From the cell containing the given text, extract its center point as [x, y] coordinate. 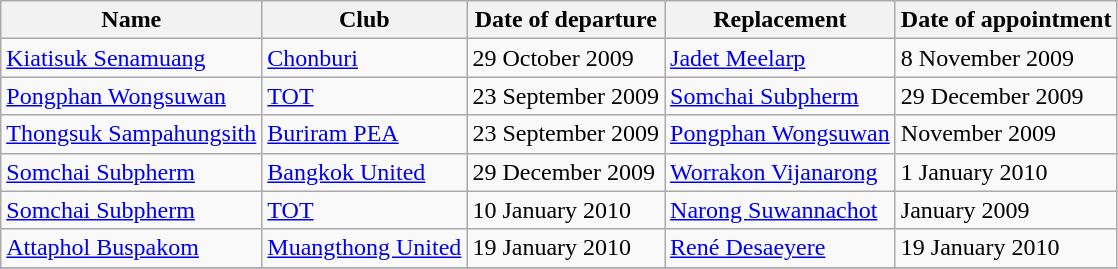
Buriram PEA [364, 134]
Muangthong United [364, 248]
Bangkok United [364, 172]
Kiatisuk Senamuang [132, 58]
January 2009 [1006, 210]
Narong Suwannachot [780, 210]
Attaphol Buspakom [132, 248]
Date of departure [566, 20]
Chonburi [364, 58]
29 October 2009 [566, 58]
November 2009 [1006, 134]
Replacement [780, 20]
Date of appointment [1006, 20]
Thongsuk Sampahungsith [132, 134]
Club [364, 20]
René Desaeyere [780, 248]
10 January 2010 [566, 210]
Jadet Meelarp [780, 58]
Name [132, 20]
Worrakon Vijanarong [780, 172]
8 November 2009 [1006, 58]
1 January 2010 [1006, 172]
